Determine the [X, Y] coordinate at the center of the cell enclosing the given text.  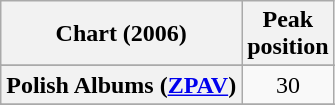
Chart (2006) [122, 34]
Polish Albums (ZPAV) [122, 85]
30 [288, 85]
Peakposition [288, 34]
